Return the [x, y] coordinate for the center point of the cell that contains the specified text.  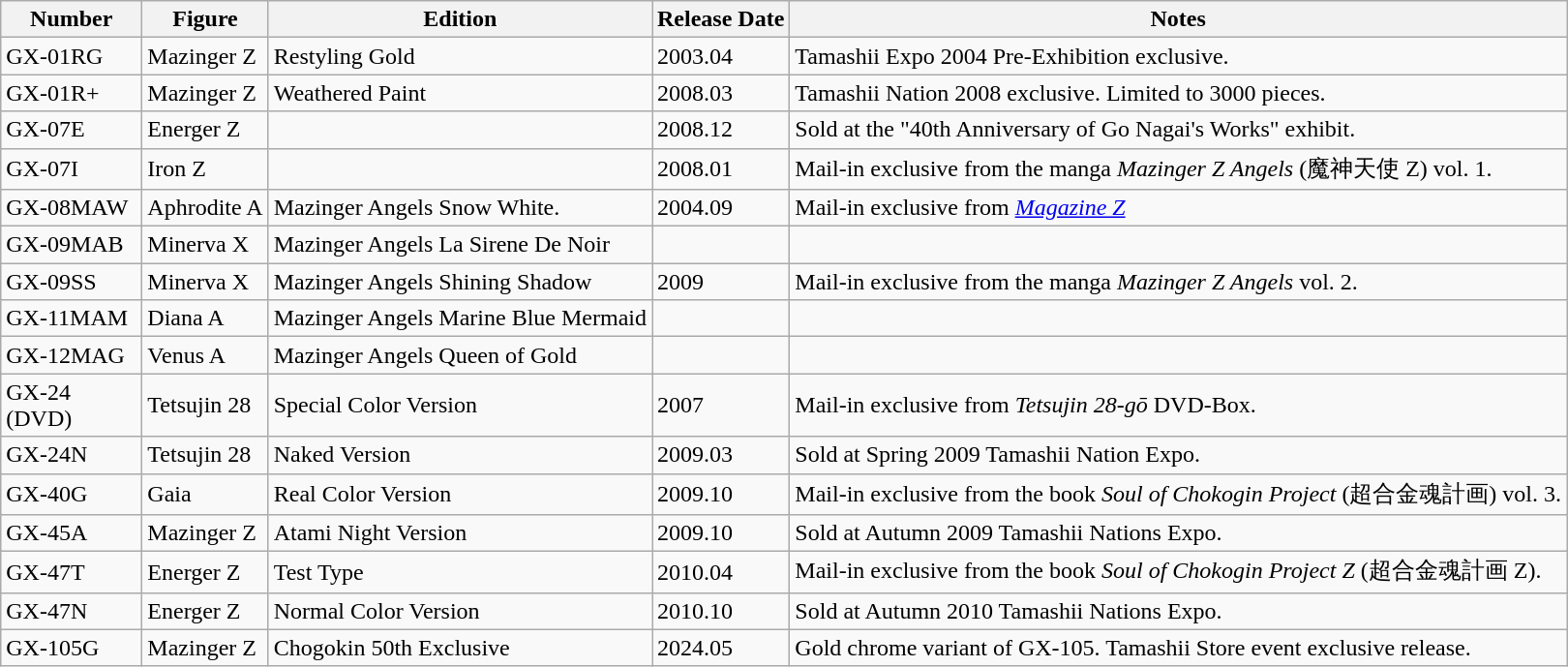
2009 [721, 282]
GX-08MAW [72, 208]
Mazinger Angels Shining Shadow [460, 282]
Tamashii Expo 2004 Pre-Exhibition exclusive. [1179, 56]
Sold at Autumn 2009 Tamashii Nations Expo. [1179, 533]
Atami Night Version [460, 533]
GX-07E [72, 130]
GX-01RG [72, 56]
Tamashii Nation 2008 exclusive. Limited to 3000 pieces. [1179, 93]
Sold at Autumn 2010 Tamashii Nations Expo. [1179, 611]
Mail-in exclusive from the manga Mazinger Z Angels (魔神天使 Z) vol. 1. [1179, 168]
GX-07I [72, 168]
Normal Color Version [460, 611]
Diana A [205, 318]
Notes [1179, 19]
2010.10 [721, 611]
2024.05 [721, 648]
Gaia [205, 494]
2008.01 [721, 168]
GX-11MAM [72, 318]
Weathered Paint [460, 93]
Mazinger Angels Queen of Gold [460, 355]
Release Date [721, 19]
Venus A [205, 355]
GX-45A [72, 533]
2008.03 [721, 93]
Mazinger Angels La Sirene De Noir [460, 245]
Naked Version [460, 455]
Gold chrome variant of GX-105. Tamashii Store event exclusive release. [1179, 648]
Mail-in exclusive from the book Soul of Chokogin Project (超合金魂計画) vol. 3. [1179, 494]
Edition [460, 19]
2007 [721, 405]
GX-24N [72, 455]
Sold at Spring 2009 Tamashii Nation Expo. [1179, 455]
Sold at the "40th Anniversary of Go Nagai's Works" exhibit. [1179, 130]
Mazinger Angels Snow White. [460, 208]
2004.09 [721, 208]
GX-47N [72, 611]
Mail-in exclusive from Magazine Z [1179, 208]
Real Color Version [460, 494]
GX-24 (DVD) [72, 405]
Figure [205, 19]
Iron Z [205, 168]
Restyling Gold [460, 56]
GX-40G [72, 494]
2009.03 [721, 455]
Mail-in exclusive from the book Soul of Chokogin Project Z (超合金魂計画 Z). [1179, 573]
Mazinger Angels Marine Blue Mermaid [460, 318]
Mail-in exclusive from Tetsujin 28-gō DVD-Box. [1179, 405]
GX-12MAG [72, 355]
Test Type [460, 573]
Aphrodite A [205, 208]
Special Color Version [460, 405]
GX-09SS [72, 282]
2003.04 [721, 56]
Number [72, 19]
2010.04 [721, 573]
Mail-in exclusive from the manga Mazinger Z Angels vol. 2. [1179, 282]
2008.12 [721, 130]
GX-47T [72, 573]
GX-01R+ [72, 93]
GX-105G [72, 648]
Chogokin 50th Exclusive [460, 648]
GX-09MAB [72, 245]
